Search for the cell housing the specified text and yield its (x, y) center coordinate. 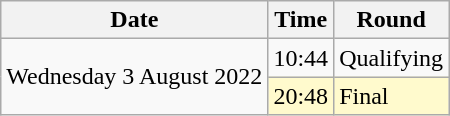
Time (301, 20)
20:48 (301, 96)
Round (392, 20)
Date (134, 20)
Final (392, 96)
Wednesday 3 August 2022 (134, 77)
Qualifying (392, 58)
10:44 (301, 58)
